Capture the cell that displays the provided text and extract its [X, Y] central coordinate. 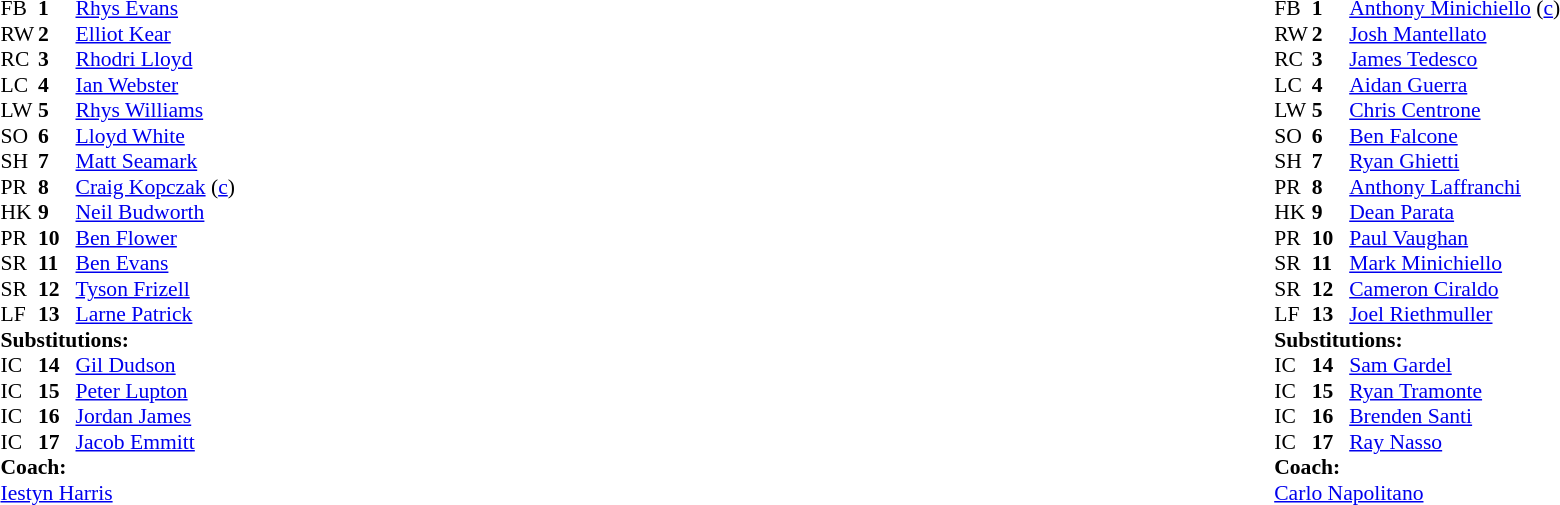
Ian Webster [156, 85]
Ben Flower [156, 238]
James Tedesco [1454, 59]
Jacob Emmitt [156, 442]
Ray Nasso [1454, 442]
Larne Patrick [156, 315]
Ben Evans [156, 263]
Paul Vaughan [1454, 238]
Gil Dudson [156, 365]
Cameron Ciraldo [1454, 289]
Lloyd White [156, 136]
Josh Mantellato [1454, 34]
Craig Kopczak (c) [156, 187]
Ryan Ghietti [1454, 161]
Aidan Guerra [1454, 85]
Chris Centrone [1454, 111]
Tyson Frizell [156, 289]
Jordan James [156, 417]
Joel Riethmuller [1454, 315]
Matt Seamark [156, 161]
Elliot Kear [156, 34]
Peter Lupton [156, 391]
Ben Falcone [1454, 136]
Dean Parata [1454, 213]
Rhys Williams [156, 111]
Sam Gardel [1454, 365]
Neil Budworth [156, 213]
Anthony Laffranchi [1454, 187]
Brenden Santi [1454, 417]
Rhodri Lloyd [156, 59]
Mark Minichiello [1454, 263]
Ryan Tramonte [1454, 391]
